Scan for the cell matching the given text and deliver its (X, Y) coordinate at center. 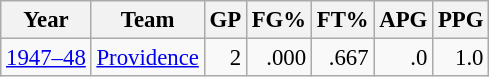
Providence (148, 58)
2 (225, 58)
FG% (278, 20)
Year (46, 20)
1947–48 (46, 58)
.667 (342, 58)
PPG (461, 20)
GP (225, 20)
Team (148, 20)
FT% (342, 20)
1.0 (461, 58)
APG (404, 20)
.000 (278, 58)
.0 (404, 58)
